Capture the cell that displays the provided text and extract its (x, y) central coordinate. 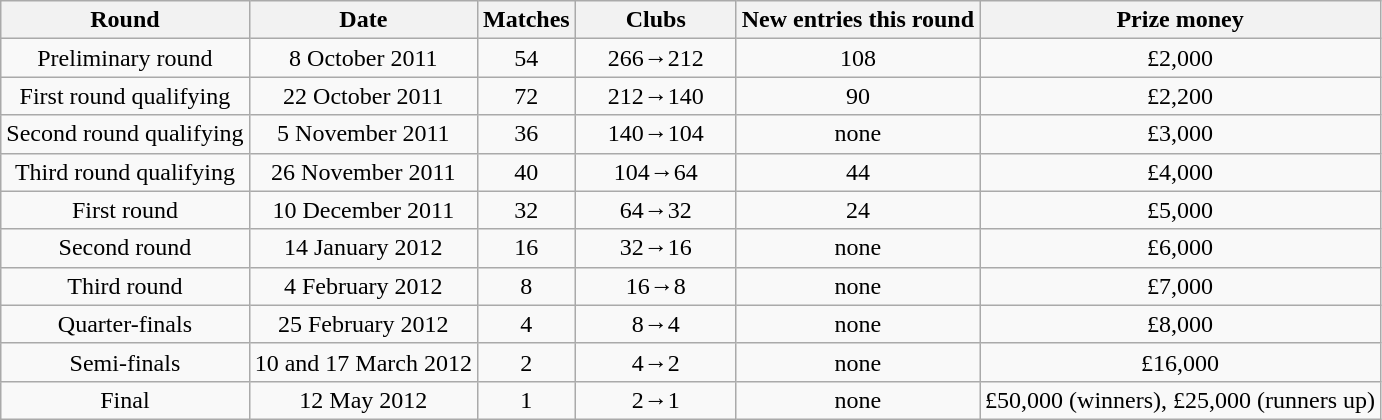
Clubs (656, 20)
£16,000 (1180, 362)
4→2 (656, 362)
36 (526, 134)
2→1 (656, 400)
8→4 (656, 324)
£8,000 (1180, 324)
140→104 (656, 134)
104→64 (656, 172)
4 (526, 324)
£7,000 (1180, 286)
72 (526, 96)
108 (858, 58)
Date (363, 20)
25 February 2012 (363, 324)
Second round (125, 248)
First round qualifying (125, 96)
4 February 2012 (363, 286)
8 (526, 286)
16 (526, 248)
Preliminary round (125, 58)
Final (125, 400)
16→8 (656, 286)
Round (125, 20)
Matches (526, 20)
Prize money (1180, 20)
£50,000 (winners), £25,000 (runners up) (1180, 400)
8 October 2011 (363, 58)
14 January 2012 (363, 248)
1 (526, 400)
32→16 (656, 248)
12 May 2012 (363, 400)
10 and 17 March 2012 (363, 362)
£2,200 (1180, 96)
54 (526, 58)
44 (858, 172)
5 November 2011 (363, 134)
40 (526, 172)
£2,000 (1180, 58)
Third round (125, 286)
Second round qualifying (125, 134)
64→32 (656, 210)
32 (526, 210)
2 (526, 362)
90 (858, 96)
Semi-finals (125, 362)
Third round qualifying (125, 172)
First round (125, 210)
266→212 (656, 58)
26 November 2011 (363, 172)
£3,000 (1180, 134)
24 (858, 210)
Quarter-finals (125, 324)
10 December 2011 (363, 210)
New entries this round (858, 20)
212→140 (656, 96)
£6,000 (1180, 248)
22 October 2011 (363, 96)
£5,000 (1180, 210)
£4,000 (1180, 172)
